From the cell containing the given text, extract its center point as [X, Y] coordinate. 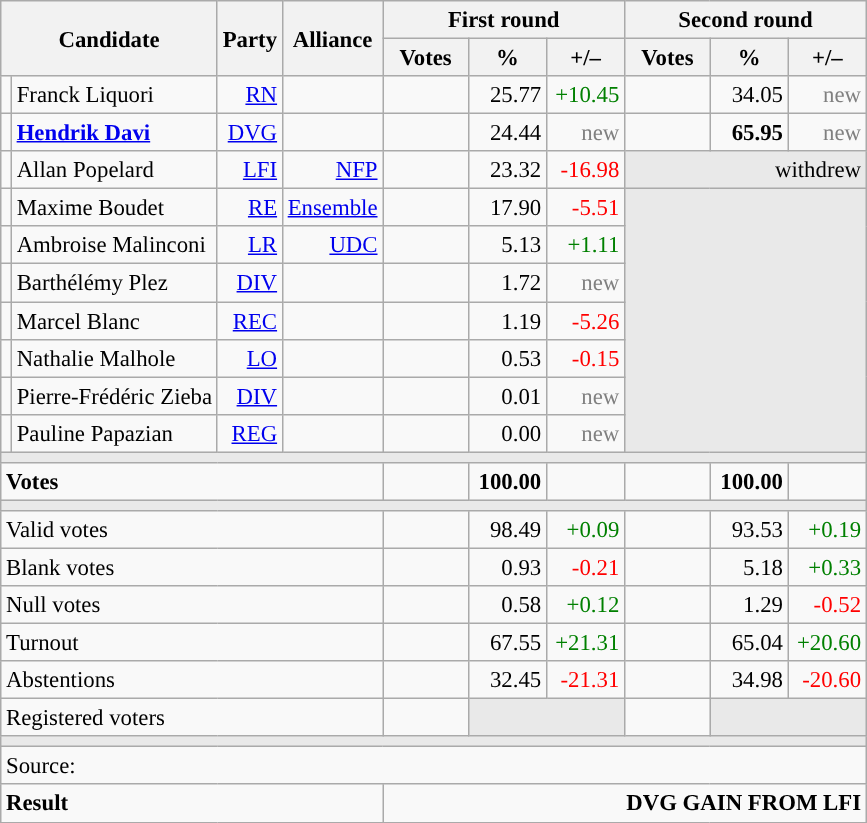
REC [250, 321]
Allan Popelard [114, 170]
RN [250, 95]
+10.45 [585, 95]
-5.26 [585, 321]
First round [504, 20]
Source: [434, 766]
+21.31 [585, 643]
93.53 [749, 530]
+0.12 [585, 605]
34.05 [749, 95]
Candidate [110, 38]
-21.31 [585, 680]
Alliance [332, 38]
-0.21 [585, 567]
0.93 [507, 567]
1.29 [749, 605]
Valid votes [192, 530]
Franck Liquori [114, 95]
UDC [332, 245]
REG [250, 433]
+0.33 [827, 567]
RE [250, 208]
25.77 [507, 95]
DVG [250, 133]
Ambroise Malinconi [114, 245]
65.95 [749, 133]
1.72 [507, 283]
Ensemble [332, 208]
LFI [250, 170]
5.18 [749, 567]
+20.60 [827, 643]
Null votes [192, 605]
98.49 [507, 530]
+0.09 [585, 530]
Turnout [192, 643]
Second round [746, 20]
-20.60 [827, 680]
1.19 [507, 321]
-0.52 [827, 605]
LO [250, 358]
Pierre-Frédéric Zieba [114, 396]
Hendrik Davi [114, 133]
Nathalie Malhole [114, 358]
-5.51 [585, 208]
DVG GAIN FROM LFI [625, 804]
Maxime Boudet [114, 208]
Pauline Papazian [114, 433]
+0.19 [827, 530]
Party [250, 38]
34.98 [749, 680]
0.58 [507, 605]
67.55 [507, 643]
withdrew [746, 170]
5.13 [507, 245]
Marcel Blanc [114, 321]
Barthélémy Plez [114, 283]
NFP [332, 170]
0.01 [507, 396]
Result [192, 804]
23.32 [507, 170]
Blank votes [192, 567]
Abstentions [192, 680]
0.00 [507, 433]
17.90 [507, 208]
-0.15 [585, 358]
65.04 [749, 643]
LR [250, 245]
32.45 [507, 680]
-16.98 [585, 170]
0.53 [507, 358]
Registered voters [192, 718]
24.44 [507, 133]
+1.11 [585, 245]
